Return the (x, y) coordinate for the center point of the cell that contains the specified text.  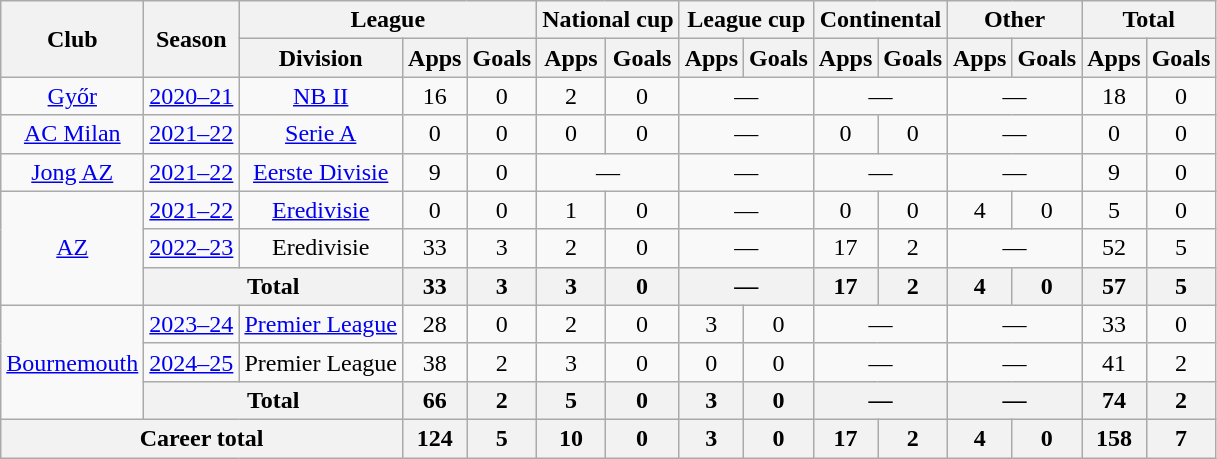
16 (435, 96)
Continental (880, 20)
2023–24 (192, 324)
League (388, 20)
66 (435, 400)
124 (435, 438)
57 (1114, 286)
NB II (321, 96)
2022–23 (192, 248)
2024–25 (192, 362)
158 (1114, 438)
28 (435, 324)
52 (1114, 248)
41 (1114, 362)
Other (1015, 20)
Division (321, 58)
League cup (746, 20)
18 (1114, 96)
10 (571, 438)
Bournemouth (72, 362)
74 (1114, 400)
38 (435, 362)
Season (192, 39)
AC Milan (72, 134)
2020–21 (192, 96)
National cup (608, 20)
Jong AZ (72, 172)
7 (1181, 438)
AZ (72, 248)
Eerste Divisie (321, 172)
Club (72, 39)
1 (571, 210)
Career total (202, 438)
Serie A (321, 134)
Győr (72, 96)
